From the cell containing the given text, extract its center point as (X, Y) coordinate. 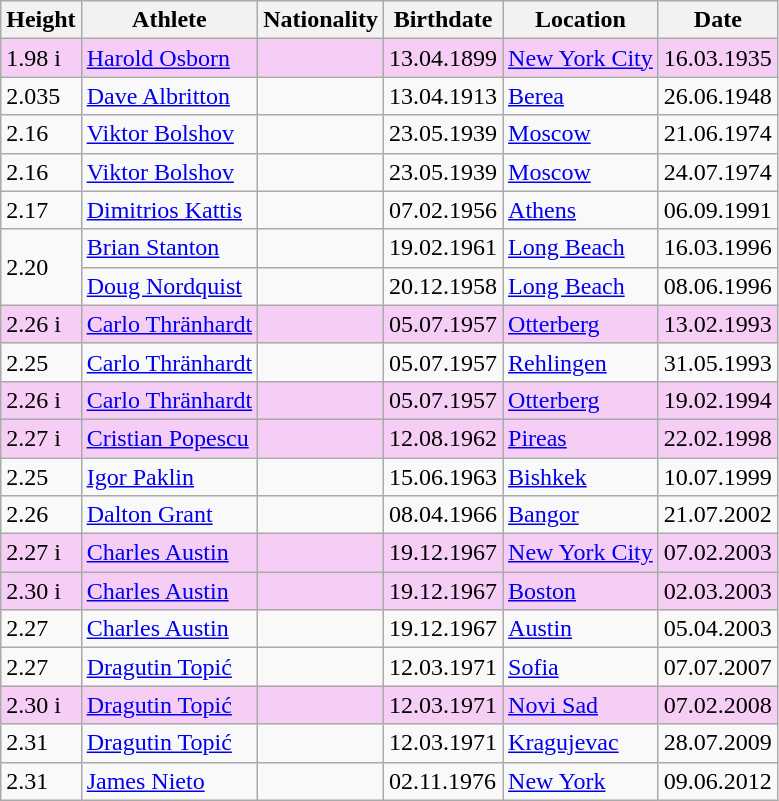
1.98 i (41, 58)
26.06.1948 (718, 96)
07.02.1956 (442, 210)
Athlete (170, 20)
21.06.1974 (718, 134)
Boston (581, 591)
Bangor (581, 515)
07.07.2007 (718, 667)
Dimitrios Kattis (170, 210)
Date (718, 20)
02.03.2003 (718, 591)
Bishkek (581, 477)
15.06.1963 (442, 477)
28.07.2009 (718, 743)
Berea (581, 96)
2.035 (41, 96)
13.04.1913 (442, 96)
Novi Sad (581, 705)
Birthdate (442, 20)
20.12.1958 (442, 286)
James Nieto (170, 781)
Doug Nordquist (170, 286)
07.02.2003 (718, 553)
Pireas (581, 438)
Igor Paklin (170, 477)
Sofia (581, 667)
09.06.2012 (718, 781)
10.07.1999 (718, 477)
2.17 (41, 210)
Harold Osborn (170, 58)
05.04.2003 (718, 629)
Dave Albritton (170, 96)
Dalton Grant (170, 515)
Austin (581, 629)
06.09.1991 (718, 210)
08.06.1996 (718, 286)
Rehlingen (581, 362)
24.07.1974 (718, 172)
31.05.1993 (718, 362)
12.08.1962 (442, 438)
16.03.1996 (718, 248)
New York (581, 781)
13.02.1993 (718, 324)
21.07.2002 (718, 515)
Nationality (321, 20)
07.02.2008 (718, 705)
2.20 (41, 267)
Cristian Popescu (170, 438)
Kragujevac (581, 743)
19.02.1994 (718, 400)
19.02.1961 (442, 248)
13.04.1899 (442, 58)
Location (581, 20)
08.04.1966 (442, 515)
2.26 (41, 515)
22.02.1998 (718, 438)
Height (41, 20)
Athens (581, 210)
Brian Stanton (170, 248)
02.11.1976 (442, 781)
16.03.1935 (718, 58)
